Determine the (X, Y) coordinate at the center of the cell enclosing the given text.  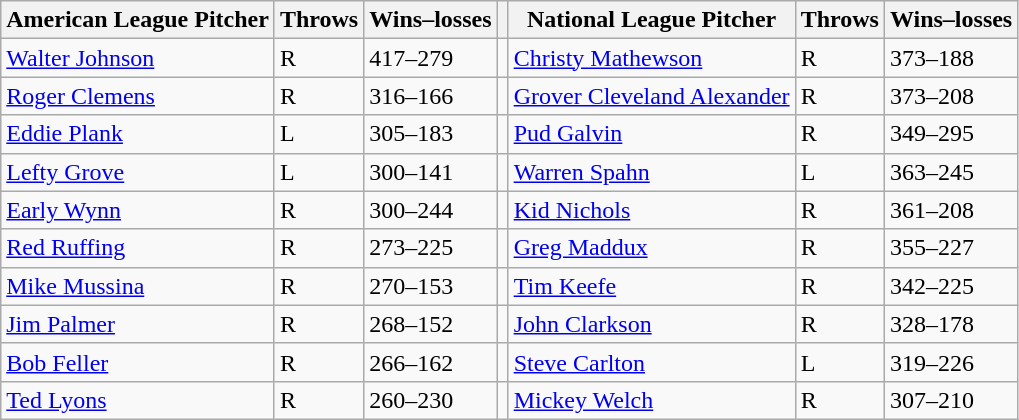
373–188 (950, 58)
300–244 (430, 210)
Kid Nichols (652, 210)
270–153 (430, 286)
Red Ruffing (138, 248)
John Clarkson (652, 324)
342–225 (950, 286)
373–208 (950, 96)
Greg Maddux (652, 248)
305–183 (430, 134)
Pud Galvin (652, 134)
273–225 (430, 248)
Mike Mussina (138, 286)
355–227 (950, 248)
Grover Cleveland Alexander (652, 96)
316–166 (430, 96)
Roger Clemens (138, 96)
Tim Keefe (652, 286)
319–226 (950, 362)
Jim Palmer (138, 324)
Early Wynn (138, 210)
363–245 (950, 172)
Eddie Plank (138, 134)
268–152 (430, 324)
Walter Johnson (138, 58)
Ted Lyons (138, 400)
266–162 (430, 362)
Bob Feller (138, 362)
417–279 (430, 58)
349–295 (950, 134)
Lefty Grove (138, 172)
328–178 (950, 324)
Steve Carlton (652, 362)
American League Pitcher (138, 20)
Warren Spahn (652, 172)
260–230 (430, 400)
Christy Mathewson (652, 58)
Mickey Welch (652, 400)
300–141 (430, 172)
307–210 (950, 400)
361–208 (950, 210)
National League Pitcher (652, 20)
